Detect which cell encompasses the target text, then output its [X, Y] center coordinate. 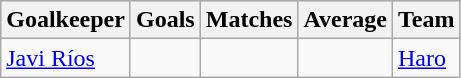
Team [426, 20]
Haro [426, 58]
Javi Ríos [66, 58]
Average [346, 20]
Matches [249, 20]
Goals [165, 20]
Goalkeeper [66, 20]
